Scan for the cell matching the given text and deliver its [X, Y] coordinate at center. 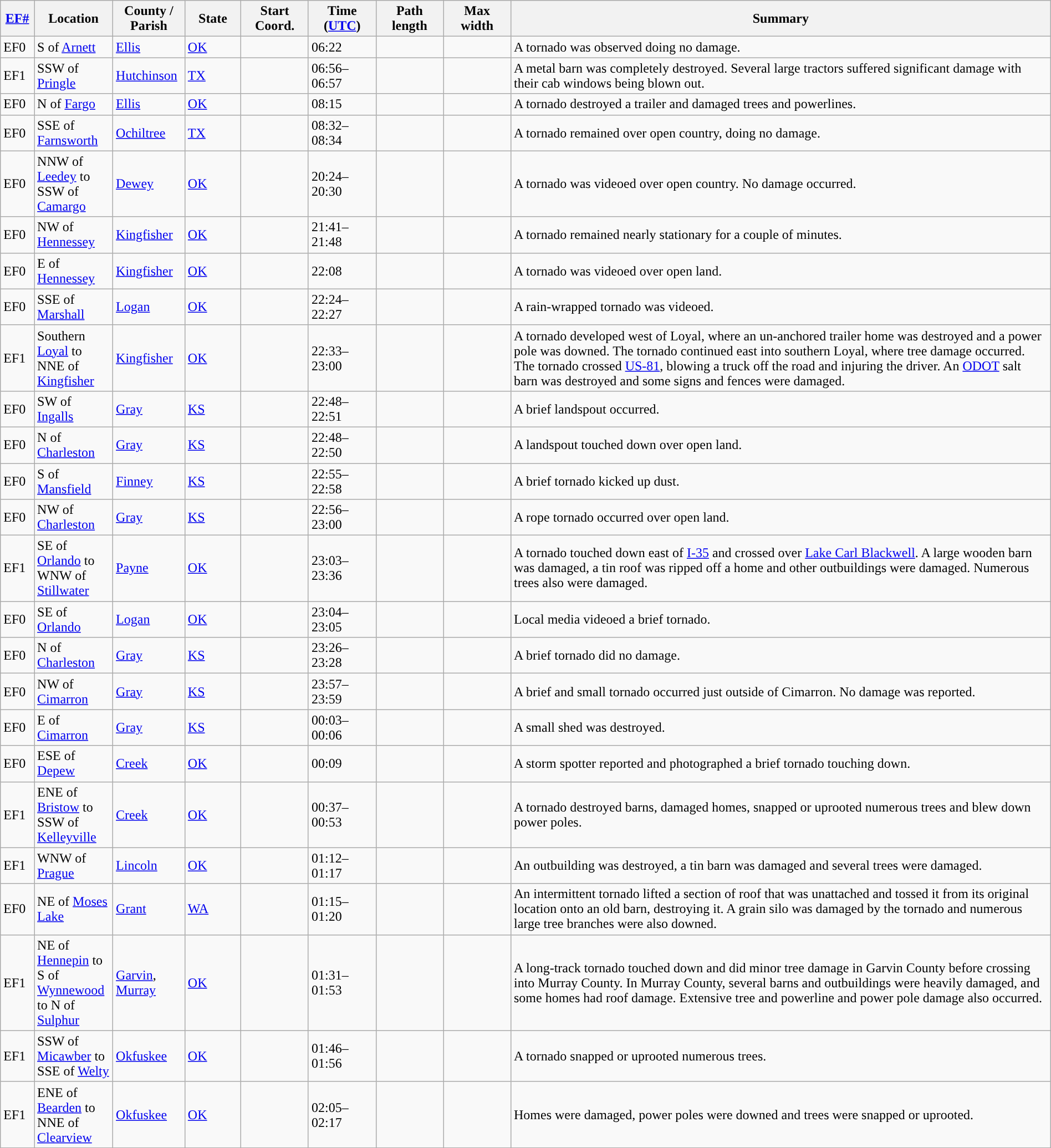
23:57–23:59 [342, 692]
A landspout touched down over open land. [780, 445]
A brief and small tornado occurred just outside of Cimarron. No damage was reported. [780, 692]
NE of Hennepin to S of Wynnewood to N of Sulphur [74, 982]
22:55–22:58 [342, 481]
01:31–01:53 [342, 982]
SE of Orlando to WNW of Stillwater [74, 569]
SSE of Marshall [74, 307]
An outbuilding was destroyed, a tin barn was damaged and several trees were damaged. [780, 866]
00:37–00:53 [342, 815]
22:48–22:50 [342, 445]
21:41–21:48 [342, 235]
20:24–20:30 [342, 184]
Max width [477, 19]
A rain-wrapped tornado was videoed. [780, 307]
State [213, 19]
A brief landspout occurred. [780, 409]
08:32–08:34 [342, 133]
Local media videoed a brief tornado. [780, 620]
Dewey [149, 184]
Finney [149, 481]
NNW of Leedey to SSW of Camargo [74, 184]
N of Fargo [74, 104]
Grant [149, 909]
SW of Ingalls [74, 409]
A tornado was observed doing no damage. [780, 47]
06:22 [342, 47]
NW of Cimarron [74, 692]
Payne [149, 569]
E of Hennessey [74, 271]
A tornado remained nearly stationary for a couple of minutes. [780, 235]
A metal barn was completely destroyed. Several large tractors suffered significant damage with their cab windows being blown out. [780, 75]
NW of Hennessey [74, 235]
A brief tornado kicked up dust. [780, 481]
ESE of Depew [74, 764]
Time (UTC) [342, 19]
SSW of Micawber to SSE of Welty [74, 1056]
A tornado snapped or uprooted numerous trees. [780, 1056]
Path length [410, 19]
County / Parish [149, 19]
A tornado remained over open country, doing no damage. [780, 133]
01:15–01:20 [342, 909]
08:15 [342, 104]
SSW of Pringle [74, 75]
A tornado destroyed a trailer and damaged trees and powerlines. [780, 104]
A storm spotter reported and photographed a brief tornado touching down. [780, 764]
Summary [780, 19]
01:46–01:56 [342, 1056]
22:48–22:51 [342, 409]
E of Cimarron [74, 727]
02:05–02:17 [342, 1114]
Hutchinson [149, 75]
Start Coord. [275, 19]
S of Mansfield [74, 481]
23:26–23:28 [342, 655]
NE of Moses Lake [74, 909]
EF# [18, 19]
23:03–23:36 [342, 569]
WA [213, 909]
01:12–01:17 [342, 866]
22:33–23:00 [342, 358]
Garvin, Murray [149, 982]
22:08 [342, 271]
Homes were damaged, power poles were downed and trees were snapped or uprooted. [780, 1114]
00:03–00:06 [342, 727]
22:24–22:27 [342, 307]
23:04–23:05 [342, 620]
22:56–23:00 [342, 518]
SSE of Farnsworth [74, 133]
S of Arnett [74, 47]
A tornado was videoed over open country. No damage occurred. [780, 184]
A rope tornado occurred over open land. [780, 518]
06:56–06:57 [342, 75]
SE of Orlando [74, 620]
Ochiltree [149, 133]
Location [74, 19]
A tornado was videoed over open land. [780, 271]
NW of Charleston [74, 518]
A tornado destroyed barns, damaged homes, snapped or uprooted numerous trees and blew down power poles. [780, 815]
A small shed was destroyed. [780, 727]
Lincoln [149, 866]
A brief tornado did no damage. [780, 655]
ENE of Bearden to NNE of Clearview [74, 1114]
Southern Loyal to NNE of Kingfisher [74, 358]
WNW of Prague [74, 866]
00:09 [342, 764]
ENE of Bristow to SSW of Kelleyville [74, 815]
